Return the [x, y] coordinate for the center point of the cell that contains the specified text.  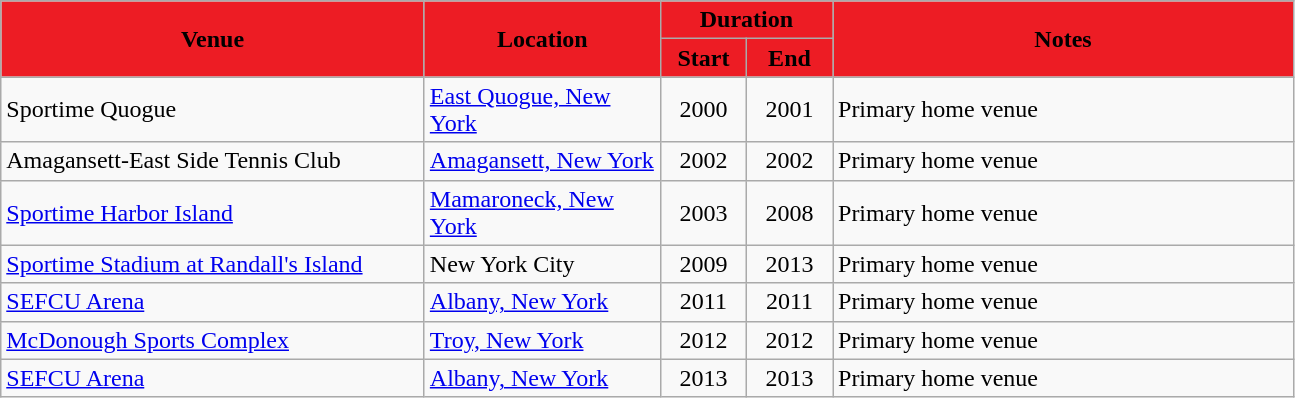
Amagansett-East Side Tennis Club [213, 161]
Location [542, 39]
2000 [703, 110]
2008 [789, 212]
Venue [213, 39]
End [789, 58]
Amagansett, New York [542, 161]
Start [703, 58]
2003 [703, 212]
Sportime Stadium at Randall's Island [213, 264]
McDonough Sports Complex [213, 340]
New York City [542, 264]
Sportime Harbor Island [213, 212]
Sportime Quogue [213, 110]
Notes [1062, 39]
Troy, New York [542, 340]
Duration [746, 20]
East Quogue, New York [542, 110]
2009 [703, 264]
2001 [789, 110]
Mamaroneck, New York [542, 212]
